Return (X, Y) of the center of cell containing provided text 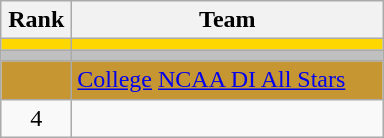
College NCAA DI All Stars (228, 80)
Team (228, 20)
Rank (36, 20)
4 (36, 118)
